Provide the [x, y] coordinate of the cell's center where the given text is located.  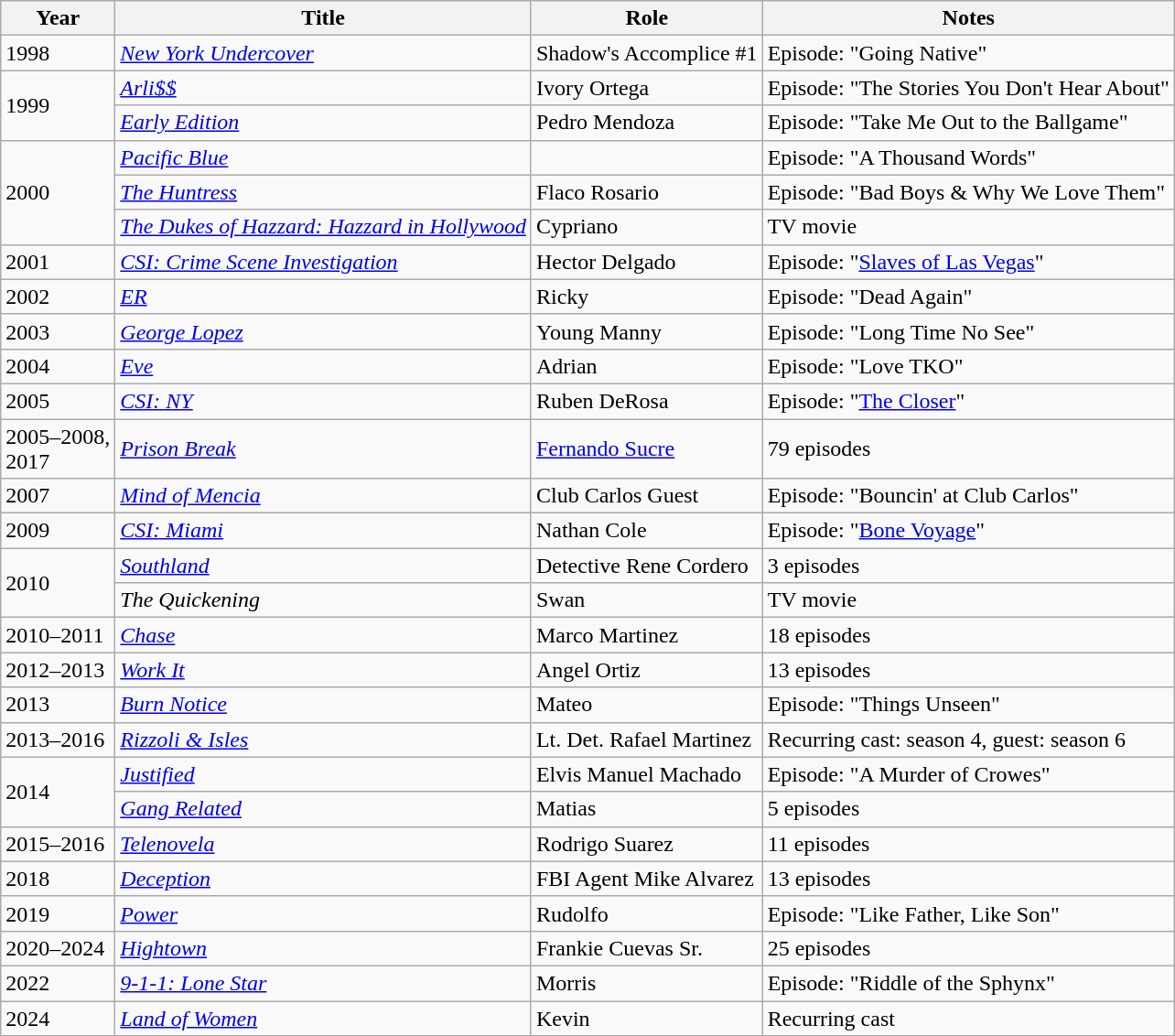
Episode: "The Closer" [968, 401]
Frankie Cuevas Sr. [646, 948]
2020–2024 [59, 948]
2013 [59, 705]
Episode: "A Thousand Words" [968, 157]
1998 [59, 53]
Kevin [646, 1019]
2004 [59, 366]
Episode: "Love TKO" [968, 366]
CSI: Crime Scene Investigation [324, 262]
Eve [324, 366]
2015–2016 [59, 844]
Ivory Ortega [646, 88]
Adrian [646, 366]
The Dukes of Hazzard: Hazzard in Hollywood [324, 227]
Episode: "Slaves of Las Vegas" [968, 262]
New York Undercover [324, 53]
Telenovela [324, 844]
Episode: "Dead Again" [968, 297]
The Huntress [324, 192]
2007 [59, 496]
Episode: "Riddle of the Sphynx" [968, 983]
FBI Agent Mike Alvarez [646, 879]
Morris [646, 983]
Club Carlos Guest [646, 496]
2005–2008,2017 [59, 448]
Fernando Sucre [646, 448]
2010 [59, 583]
2010–2011 [59, 635]
Mateo [646, 705]
1999 [59, 105]
Episode: "The Stories You Don't Hear About" [968, 88]
Deception [324, 879]
Title [324, 18]
Episode: "Take Me Out to the Ballgame" [968, 123]
The Quickening [324, 600]
Young Manny [646, 331]
Matias [646, 809]
Episode: "Going Native" [968, 53]
18 episodes [968, 635]
Rodrigo Suarez [646, 844]
Episode: "A Murder of Crowes" [968, 774]
CSI: NY [324, 401]
ER [324, 297]
Pacific Blue [324, 157]
Burn Notice [324, 705]
9-1-1: Lone Star [324, 983]
Recurring cast: season 4, guest: season 6 [968, 739]
Angel Ortiz [646, 670]
2002 [59, 297]
3 episodes [968, 566]
Rudolfo [646, 913]
Gang Related [324, 809]
2022 [59, 983]
2003 [59, 331]
Elvis Manuel Machado [646, 774]
2024 [59, 1019]
Chase [324, 635]
2018 [59, 879]
Ruben DeRosa [646, 401]
Detective Rene Cordero [646, 566]
2012–2013 [59, 670]
Episode: "Bone Voyage" [968, 531]
Marco Martinez [646, 635]
2009 [59, 531]
Cypriano [646, 227]
Rizzoli & Isles [324, 739]
25 episodes [968, 948]
Land of Women [324, 1019]
Ricky [646, 297]
5 episodes [968, 809]
Shadow's Accomplice #1 [646, 53]
2019 [59, 913]
Mind of Mencia [324, 496]
CSI: Miami [324, 531]
2000 [59, 192]
Justified [324, 774]
Lt. Det. Rafael Martinez [646, 739]
Episode: "Things Unseen" [968, 705]
Year [59, 18]
Flaco Rosario [646, 192]
Southland [324, 566]
Role [646, 18]
Early Edition [324, 123]
79 episodes [968, 448]
Prison Break [324, 448]
Recurring cast [968, 1019]
Work It [324, 670]
George Lopez [324, 331]
Nathan Cole [646, 531]
Swan [646, 600]
Episode: "Bouncin' at Club Carlos" [968, 496]
2013–2016 [59, 739]
Episode: "Like Father, Like Son" [968, 913]
Power [324, 913]
2014 [59, 792]
Pedro Mendoza [646, 123]
11 episodes [968, 844]
Hector Delgado [646, 262]
Hightown [324, 948]
Notes [968, 18]
2005 [59, 401]
Episode: "Long Time No See" [968, 331]
Arli$$ [324, 88]
Episode: "Bad Boys & Why We Love Them" [968, 192]
2001 [59, 262]
